Capture the cell that displays the provided text and extract its (X, Y) central coordinate. 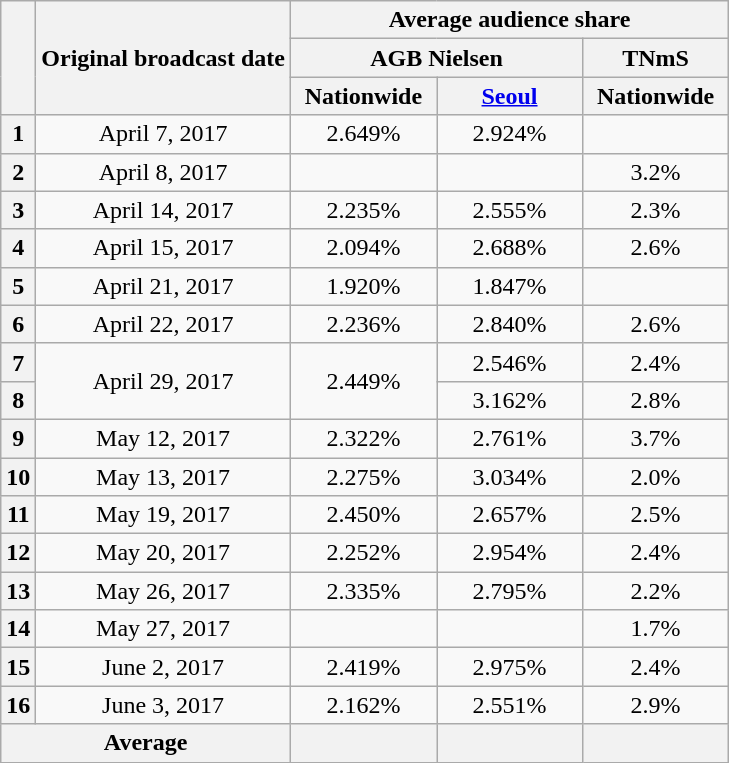
2.688% (509, 248)
2.322% (363, 438)
2.5% (656, 515)
2.252% (363, 553)
1.847% (509, 286)
Seoul (509, 96)
5 (18, 286)
3 (18, 210)
9 (18, 438)
1.920% (363, 286)
10 (18, 477)
4 (18, 248)
2.2% (656, 591)
7 (18, 362)
2.840% (509, 324)
2.0% (656, 477)
2.657% (509, 515)
1.7% (656, 629)
8 (18, 400)
2.795% (509, 591)
3.2% (656, 172)
2.335% (363, 591)
2.450% (363, 515)
May 26, 2017 (164, 591)
2.924% (509, 134)
June 3, 2017 (164, 705)
TNmS (656, 58)
2.555% (509, 210)
2.419% (363, 667)
June 2, 2017 (164, 667)
2.3% (656, 210)
April 8, 2017 (164, 172)
May 12, 2017 (164, 438)
May 27, 2017 (164, 629)
April 21, 2017 (164, 286)
April 7, 2017 (164, 134)
2.162% (363, 705)
May 19, 2017 (164, 515)
2.551% (509, 705)
2.649% (363, 134)
2.975% (509, 667)
11 (18, 515)
2.546% (509, 362)
15 (18, 667)
April 29, 2017 (164, 381)
2.449% (363, 381)
6 (18, 324)
Average audience share (509, 20)
2.9% (656, 705)
April 15, 2017 (164, 248)
2.761% (509, 438)
2.954% (509, 553)
May 13, 2017 (164, 477)
2.094% (363, 248)
May 20, 2017 (164, 553)
16 (18, 705)
12 (18, 553)
13 (18, 591)
Average (146, 743)
3.7% (656, 438)
1 (18, 134)
14 (18, 629)
Original broadcast date (164, 58)
April 14, 2017 (164, 210)
AGB Nielsen (436, 58)
2.8% (656, 400)
2.236% (363, 324)
3.034% (509, 477)
3.162% (509, 400)
2.275% (363, 477)
2 (18, 172)
2.235% (363, 210)
April 22, 2017 (164, 324)
